Determine the (X, Y) coordinate at the center of the cell enclosing the given text.  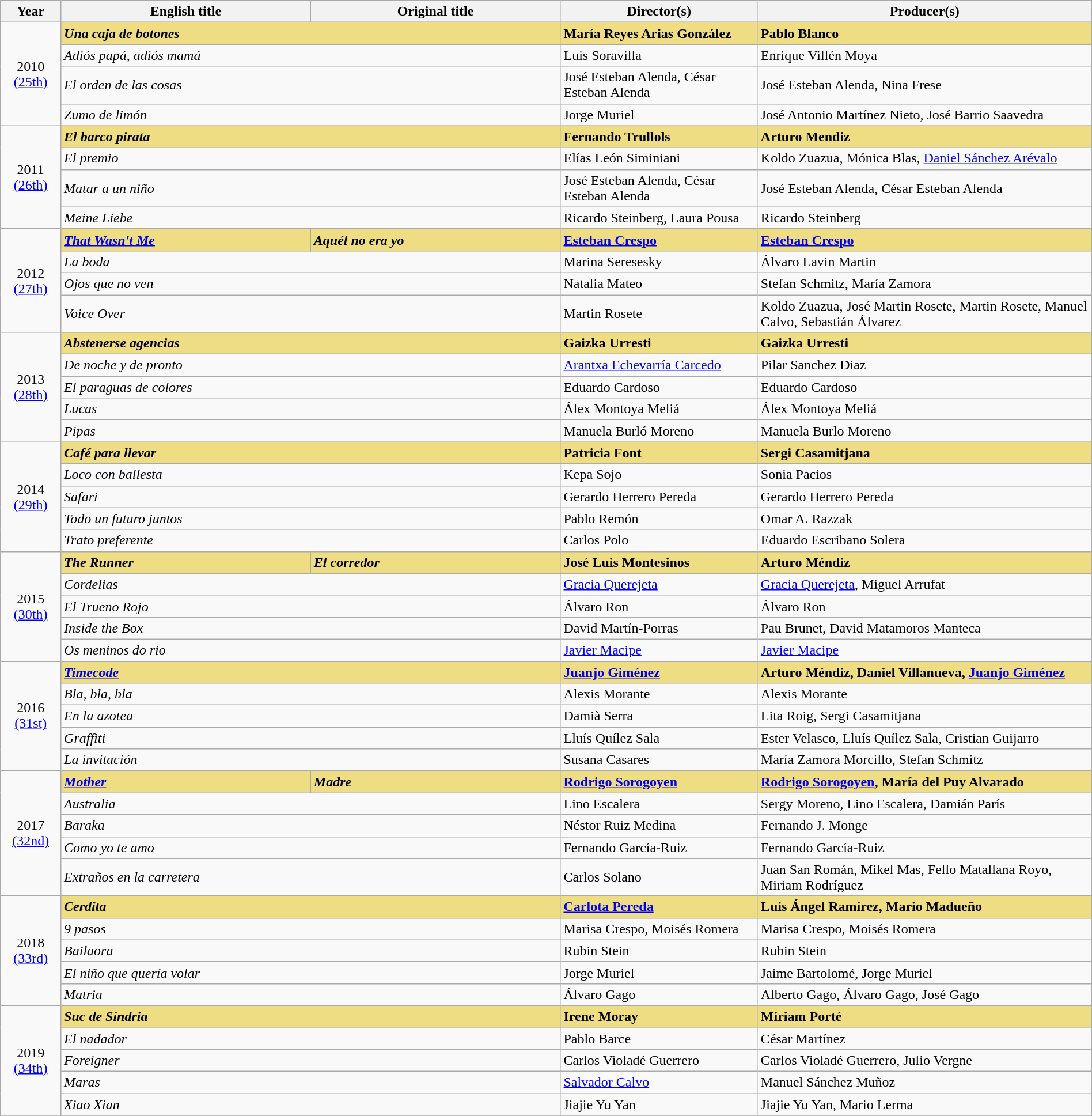
César Martínez (924, 1039)
Fernando J. Monge (924, 826)
Manuela Burló Moreno (659, 431)
Zumo de limón (311, 115)
Ojos que no ven (311, 283)
Inside the Box (311, 628)
Carlos Violadé Guerrero (659, 1061)
Lita Roig, Sergi Casamitjana (924, 716)
María Reyes Arias González (659, 33)
2010(25th) (31, 74)
Lino Escalera (659, 804)
El corredor (435, 562)
Abstenerse agencias (311, 343)
Todo un futuro juntos (311, 519)
Arturo Méndiz (924, 562)
2017(32nd) (31, 833)
Rodrigo Sorogoyen, María del Puy Alvarado (924, 782)
Omar A. Razzak (924, 519)
2019(34th) (31, 1060)
Matria (311, 994)
Rodrigo Sorogoyen (659, 782)
El barco pirata (311, 137)
Damià Serra (659, 716)
Pablo Barce (659, 1039)
Koldo Zuazua, Mónica Blas, Daniel Sánchez Arévalo (924, 158)
Madre (435, 782)
Café para llevar (311, 453)
The Runner (186, 562)
Timecode (311, 672)
Foreigner (311, 1061)
Cordelias (311, 584)
Os meninos do rio (311, 650)
Loco con ballesta (311, 475)
En la azotea (311, 716)
Pipas (311, 431)
Year (31, 12)
Sergi Casamitjana (924, 453)
De noche y de pronto (311, 365)
Carlota Pereda (659, 907)
Luis Ángel Ramírez, Mario Madueño (924, 907)
Juan San Román, Mikel Mas, Fello Matallana Royo, Miriam Rodríguez (924, 877)
Carlos Solano (659, 877)
Extraños en la carretera (311, 877)
That Wasn't Me (186, 240)
Aquél no era yo (435, 240)
2011(26th) (31, 177)
Lucas (311, 409)
2013(28th) (31, 387)
Gracia Querejeta (659, 584)
José Antonio Martínez Nieto, José Barrio Saavedra (924, 115)
Natalia Mateo (659, 283)
Meine Liebe (311, 218)
Salvador Calvo (659, 1083)
Manuela Burlo Moreno (924, 431)
Maras (311, 1083)
Álvaro Gago (659, 994)
Carlos Violadé Guerrero, Julio Vergne (924, 1061)
Australia (311, 804)
Manuel Sánchez Muñoz (924, 1083)
David Martín-Porras (659, 628)
Pau Brunet, David Matamoros Manteca (924, 628)
Matar a un niño (311, 188)
Enrique Villén Moya (924, 55)
Director(s) (659, 12)
El paraguas de colores (311, 387)
Irene Moray (659, 1016)
Suc de Síndria (311, 1016)
Néstor Ruiz Medina (659, 826)
2015(30th) (31, 606)
Producer(s) (924, 12)
Ricardo Steinberg (924, 218)
El Trueno Rojo (311, 606)
2014(29th) (31, 497)
2016(31st) (31, 716)
Alberto Gago, Álvaro Gago, José Gago (924, 994)
Mother (186, 782)
Luis Soravilla (659, 55)
Álvaro Lavin Martin (924, 262)
2018(33rd) (31, 951)
Ricardo Steinberg, Laura Pousa (659, 218)
Jiajie Yu Yan (659, 1104)
Susana Casares (659, 760)
Juanjo Giménez (659, 672)
Arturo Méndiz, Daniel Villanueva, Juanjo Giménez (924, 672)
Arturo Mendiz (924, 137)
Pilar Sanchez Diaz (924, 365)
Como yo te amo (311, 848)
El nadador (311, 1039)
Marina Seresesky (659, 262)
Martin Rosete (659, 313)
9 pasos (311, 929)
La invitación (311, 760)
Lluís Quílez Sala (659, 738)
Arantxa Echevarría Carcedo (659, 365)
El niño que quería volar (311, 973)
Bailaora (311, 951)
Sergy Moreno, Lino Escalera, Damián París (924, 804)
Xiao Xian (311, 1104)
Cerdita (311, 907)
Sonia Pacios (924, 475)
English title (186, 12)
Voice Over (311, 313)
Pablo Blanco (924, 33)
Graffiti (311, 738)
María Zamora Morcillo, Stefan Schmitz (924, 760)
Carlos Polo (659, 540)
Baraka (311, 826)
Ester Velasco, Lluís Quílez Sala, Cristian Guijarro (924, 738)
Pablo Remón (659, 519)
Patricia Font (659, 453)
José Luis Montesinos (659, 562)
Elías León Siminiani (659, 158)
Gracia Querejeta, Miguel Arrufat (924, 584)
Bla, bla, bla (311, 694)
La boda (311, 262)
Fernando Trullols (659, 137)
Koldo Zuazua, José Martin Rosete, Martin Rosete, Manuel Calvo, Sebastián Álvarez (924, 313)
Safari (311, 497)
2012(27th) (31, 280)
El orden de las cosas (311, 85)
El premio (311, 158)
Eduardo Escribano Solera (924, 540)
Stefan Schmitz, María Zamora (924, 283)
Jaime Bartolomé, Jorge Muriel (924, 973)
Original title (435, 12)
Jiajie Yu Yan, Mario Lerma (924, 1104)
Una caja de botones (311, 33)
Adiós papá, adiós mamá (311, 55)
Kepa Sojo (659, 475)
Miriam Porté (924, 1016)
José Esteban Alenda, Nina Frese (924, 85)
Trato preferente (311, 540)
